Find where the given text appears and provide that cell's center as [X, Y] coordinate. 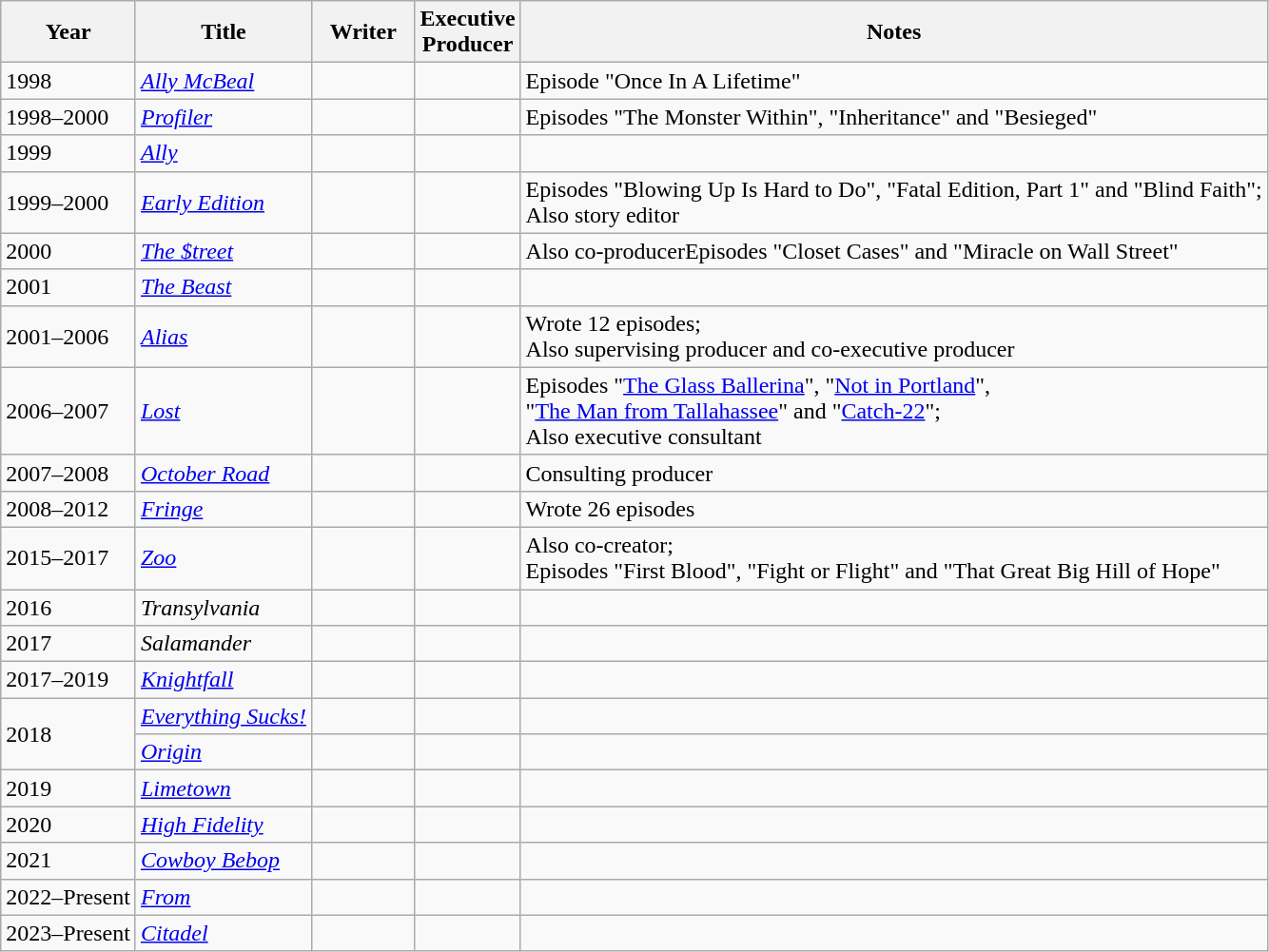
Early Edition [223, 202]
1999–2000 [68, 202]
1999 [68, 153]
2017 [68, 644]
Episode "Once In A Lifetime" [894, 81]
High Fidelity [223, 825]
2015–2017 [68, 557]
Notes [894, 32]
Ally McBeal [223, 81]
2008–2012 [68, 509]
Alias [223, 337]
Cowboy Bebop [223, 861]
Salamander [223, 644]
Ally [223, 153]
October Road [223, 473]
Limetown [223, 788]
Episodes "The Glass Ballerina", "Not in Portland","The Man from Tallahassee" and "Catch-22";Also executive consultant [894, 411]
Title [223, 32]
2007–2008 [68, 473]
Episodes "Blowing Up Is Hard to Do", "Fatal Edition, Part 1" and "Blind Faith";Also story editor [894, 202]
Origin [223, 752]
Episodes "The Monster Within", "Inheritance" and "Besieged" [894, 117]
Transylvania [223, 608]
Writer [363, 32]
2020 [68, 825]
Fringe [223, 509]
ExecutiveProducer [468, 32]
Profiler [223, 117]
2018 [68, 734]
1998 [68, 81]
2019 [68, 788]
2016 [68, 608]
Year [68, 32]
2021 [68, 861]
Consulting producer [894, 473]
1998–2000 [68, 117]
Zoo [223, 557]
2001–2006 [68, 337]
Knightfall [223, 680]
Wrote 12 episodes;Also supervising producer and co-executive producer [894, 337]
2000 [68, 251]
2023–Present [68, 933]
2006–2007 [68, 411]
2001 [68, 287]
The Beast [223, 287]
Citadel [223, 933]
2022–Present [68, 897]
Also co-creator;Episodes "First Blood", "Fight or Flight" and "That Great Big Hill of Hope" [894, 557]
Also co-producerEpisodes "Closet Cases" and "Miracle on Wall Street" [894, 251]
Lost [223, 411]
Wrote 26 episodes [894, 509]
The $treet [223, 251]
From [223, 897]
Everything Sucks! [223, 716]
2017–2019 [68, 680]
